From the cell containing the given text, extract its center point as (x, y) coordinate. 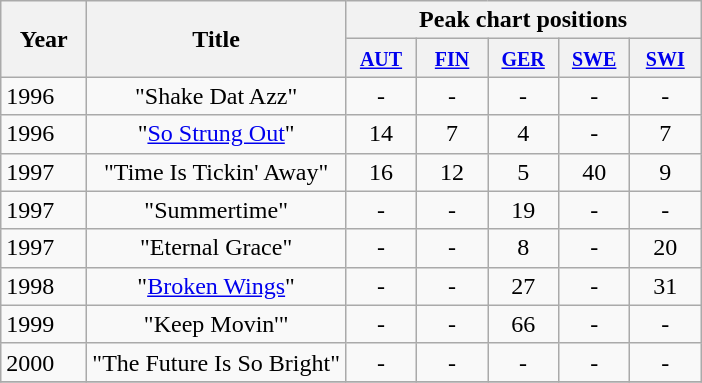
Peak chart positions (522, 20)
31 (666, 286)
4 (524, 134)
"So Strung Out" (216, 134)
GER (524, 58)
9 (666, 172)
16 (380, 172)
8 (524, 248)
Year (44, 39)
40 (594, 172)
5 (524, 172)
SWI (666, 58)
"The Future Is So Bright" (216, 362)
Title (216, 39)
SWE (594, 58)
27 (524, 286)
19 (524, 210)
"Keep Movin'" (216, 324)
66 (524, 324)
"Eternal Grace" (216, 248)
"Shake Dat Azz" (216, 96)
AUT (380, 58)
12 (452, 172)
20 (666, 248)
14 (380, 134)
"Summertime" (216, 210)
FIN (452, 58)
"Broken Wings" (216, 286)
1999 (44, 324)
1998 (44, 286)
"Time Is Tickin' Away" (216, 172)
2000 (44, 362)
